Detect which cell encompasses the target text, then output its (X, Y) center coordinate. 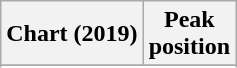
Peakposition (189, 34)
Chart (2019) (72, 34)
